Determine the [X, Y] coordinate at the center of the cell enclosing the given text.  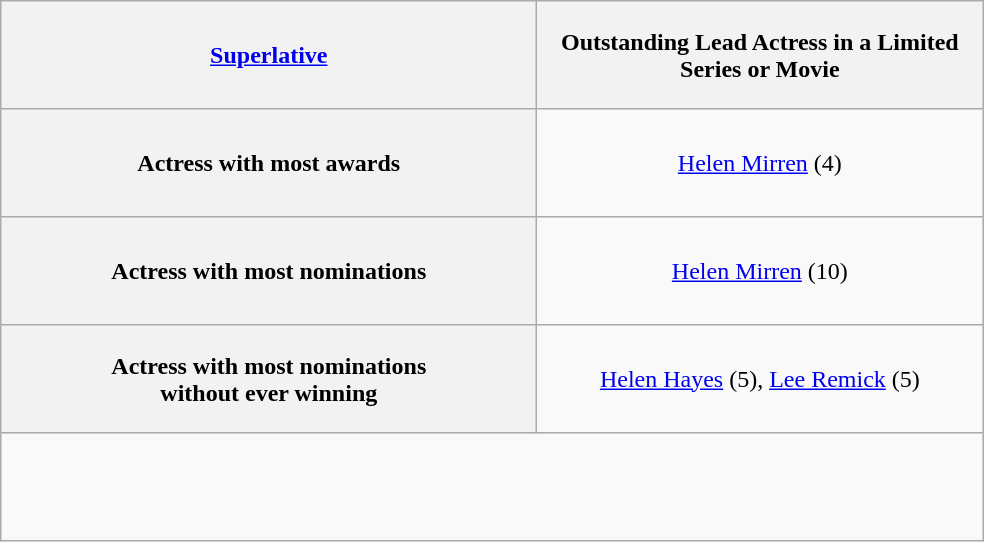
Outstanding Lead Actress in a Limited Series or Movie [760, 55]
Helen Mirren (10) [760, 271]
Actress with most awards [269, 163]
Helen Hayes (5), Lee Remick (5) [760, 379]
Helen Mirren (4) [760, 163]
Actress with most nominations [269, 271]
Actress with most nominations without ever winning [269, 379]
Superlative [269, 55]
